Pinpoint the cell where the given text exists, returning its (x, y) midpoint coordinate. 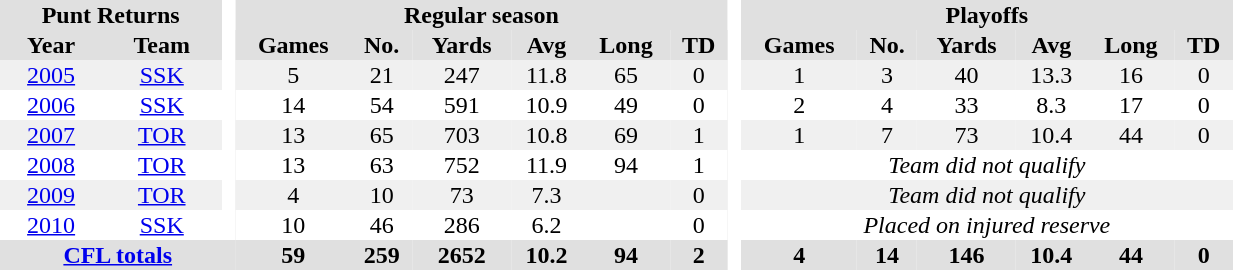
46 (382, 225)
2005 (51, 75)
Placed on injured reserve (986, 225)
3 (887, 75)
146 (966, 255)
2009 (51, 195)
2010 (51, 225)
17 (1131, 105)
6.2 (546, 225)
2008 (51, 165)
Regular season (481, 15)
CFL totals (118, 255)
69 (626, 135)
13.3 (1052, 75)
5 (293, 75)
2007 (51, 135)
40 (966, 75)
2652 (462, 255)
7 (887, 135)
8.3 (1052, 105)
33 (966, 105)
11.8 (546, 75)
Punt Returns (110, 15)
54 (382, 105)
591 (462, 105)
247 (462, 75)
Year (51, 45)
10.2 (546, 255)
49 (626, 105)
286 (462, 225)
63 (382, 165)
10.8 (546, 135)
Playoffs (986, 15)
21 (382, 75)
2006 (51, 105)
10.9 (546, 105)
16 (1131, 75)
59 (293, 255)
259 (382, 255)
7.3 (546, 195)
703 (462, 135)
Team (162, 45)
752 (462, 165)
11.9 (546, 165)
